Return the (X, Y) coordinate for the center point of the cell that contains the specified text.  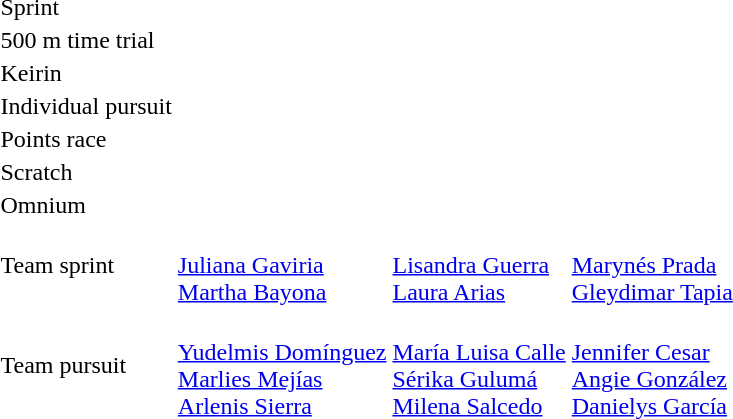
Juliana GaviriaMartha Bayona (282, 265)
Lisandra GuerraLaura Arias (479, 265)
